Provide the (X, Y) coordinate of the cell's center where the given text is located.  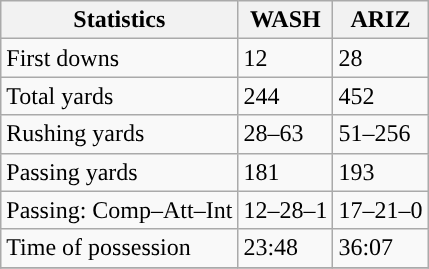
193 (380, 172)
12–28–1 (286, 210)
ARIZ (380, 20)
Rushing yards (120, 134)
51–256 (380, 134)
28–63 (286, 134)
Passing: Comp–Att–Int (120, 210)
Passing yards (120, 172)
17–21–0 (380, 210)
First downs (120, 58)
181 (286, 172)
244 (286, 96)
28 (380, 58)
452 (380, 96)
36:07 (380, 248)
Total yards (120, 96)
Time of possession (120, 248)
WASH (286, 20)
12 (286, 58)
23:48 (286, 248)
Statistics (120, 20)
